Locate the cell with the specified text and output its (x, y) center coordinate. 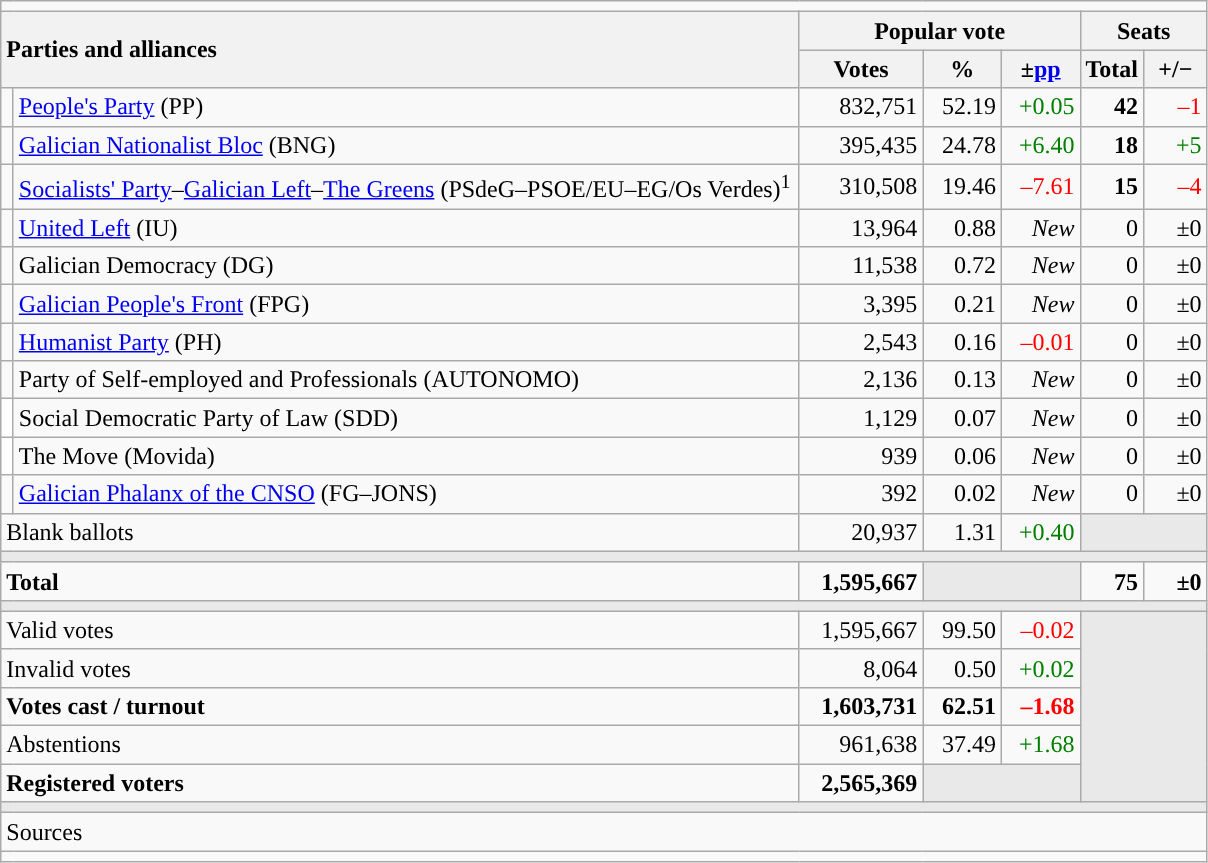
0.50 (962, 668)
+0.40 (1040, 532)
392 (861, 494)
75 (1112, 581)
People's Party (PP) (406, 107)
–0.02 (1040, 630)
0.21 (962, 304)
% (962, 69)
939 (861, 456)
395,435 (861, 145)
2,136 (861, 380)
2,543 (861, 342)
2,565,369 (861, 783)
Social Democratic Party of Law (SDD) (406, 418)
11,538 (861, 266)
Invalid votes (400, 668)
0.13 (962, 380)
Galician Democracy (DG) (406, 266)
3,395 (861, 304)
24.78 (962, 145)
832,751 (861, 107)
+0.02 (1040, 668)
0.72 (962, 266)
+5 (1176, 145)
–7.61 (1040, 186)
37.49 (962, 745)
20,937 (861, 532)
Votes cast / turnout (400, 706)
Humanist Party (PH) (406, 342)
18 (1112, 145)
Parties and alliances (400, 50)
–1 (1176, 107)
United Left (IU) (406, 228)
0.07 (962, 418)
+/− (1176, 69)
Galician Nationalist Bloc (BNG) (406, 145)
42 (1112, 107)
8,064 (861, 668)
Galician People's Front (FPG) (406, 304)
–1.68 (1040, 706)
1,129 (861, 418)
15 (1112, 186)
Abstentions (400, 745)
–4 (1176, 186)
13,964 (861, 228)
961,638 (861, 745)
±pp (1040, 69)
19.46 (962, 186)
+6.40 (1040, 145)
62.51 (962, 706)
0.88 (962, 228)
Sources (604, 832)
Blank ballots (400, 532)
The Move (Movida) (406, 456)
–0.01 (1040, 342)
Votes (861, 69)
310,508 (861, 186)
52.19 (962, 107)
0.16 (962, 342)
Seats (1144, 31)
1,603,731 (861, 706)
Popular vote (940, 31)
0.06 (962, 456)
Galician Phalanx of the CNSO (FG–JONS) (406, 494)
Party of Self-employed and Professionals (AUTONOMO) (406, 380)
1.31 (962, 532)
0.02 (962, 494)
+1.68 (1040, 745)
+0.05 (1040, 107)
Valid votes (400, 630)
99.50 (962, 630)
Socialists' Party–Galician Left–The Greens (PSdeG–PSOE/EU–EG/Os Verdes)1 (406, 186)
Registered voters (400, 783)
